Scan for the cell matching the given text and deliver its (x, y) coordinate at center. 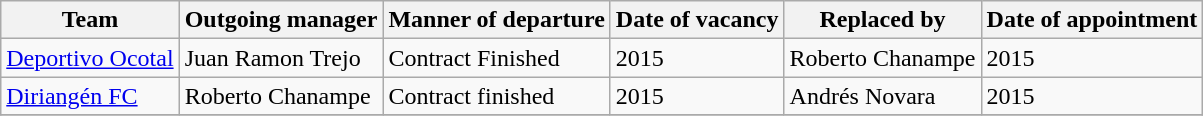
Contract finished (496, 96)
Deportivo Ocotal (90, 58)
Manner of departure (496, 20)
Date of appointment (1092, 20)
Juan Ramon Trejo (281, 58)
Team (90, 20)
Diriangén FC (90, 96)
Andrés Novara (882, 96)
Contract Finished (496, 58)
Replaced by (882, 20)
Date of vacancy (697, 20)
Outgoing manager (281, 20)
